Pinpoint the cell where the given text exists, returning its (x, y) midpoint coordinate. 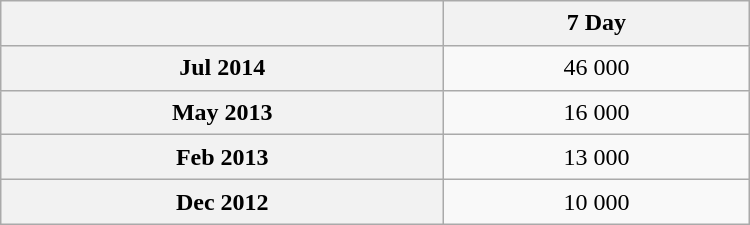
Feb 2013 (222, 158)
7 Day (597, 24)
Dec 2012 (222, 202)
10 000 (597, 202)
Jul 2014 (222, 68)
May 2013 (222, 112)
16 000 (597, 112)
13 000 (597, 158)
46 000 (597, 68)
